Find where the given text appears and provide that cell's center as (x, y) coordinate. 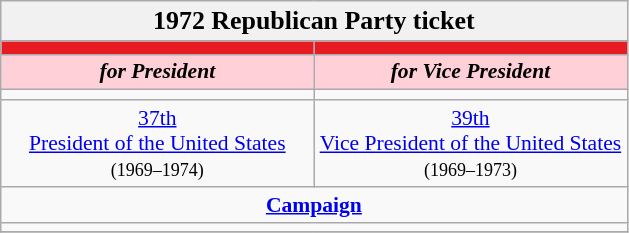
for President (158, 72)
39thVice President of the United States(1969–1973) (470, 144)
37thPresident of the United States(1969–1974) (158, 144)
Campaign (314, 205)
1972 Republican Party ticket (314, 21)
for Vice President (470, 72)
